Provide the [x, y] coordinate of the cell's center where the given text is located.  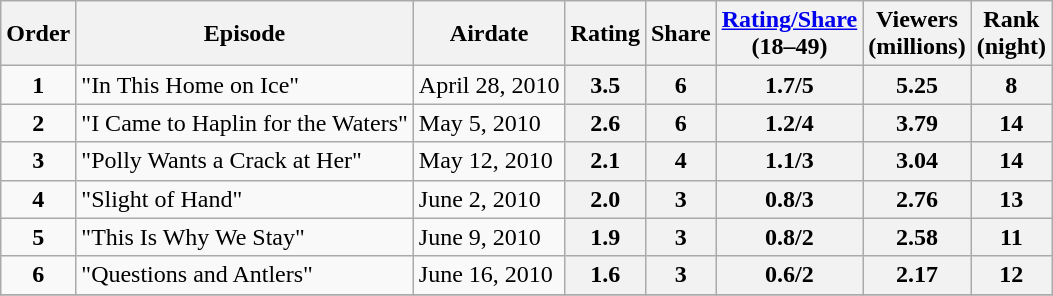
"Questions and Antlers" [245, 275]
May 5, 2010 [489, 123]
June 9, 2010 [489, 237]
1.7/5 [790, 85]
13 [1011, 199]
0.8/3 [790, 199]
11 [1011, 237]
3.79 [917, 123]
Airdate [489, 34]
May 12, 2010 [489, 161]
2.6 [605, 123]
1.6 [605, 275]
12 [1011, 275]
Share [680, 34]
Rating [605, 34]
Viewers(millions) [917, 34]
1.9 [605, 237]
2.58 [917, 237]
"This Is Why We Stay" [245, 237]
1 [38, 85]
1.1/3 [790, 161]
Rank(night) [1011, 34]
Episode [245, 34]
Rating/Share(18–49) [790, 34]
Order [38, 34]
5 [38, 237]
0.8/2 [790, 237]
2.0 [605, 199]
2.1 [605, 161]
5.25 [917, 85]
1.2/4 [790, 123]
June 2, 2010 [489, 199]
June 16, 2010 [489, 275]
April 28, 2010 [489, 85]
2.76 [917, 199]
3.04 [917, 161]
3.5 [605, 85]
2.17 [917, 275]
0.6/2 [790, 275]
"Slight of Hand" [245, 199]
"In This Home on Ice" [245, 85]
2 [38, 123]
"Polly Wants a Crack at Her" [245, 161]
8 [1011, 85]
"I Came to Haplin for the Waters" [245, 123]
